Provide the [X, Y] coordinate of the cell's center where the given text is located.  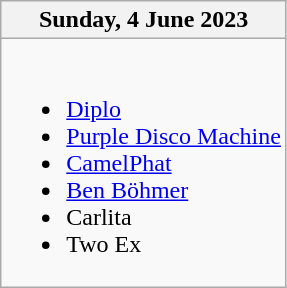
DiploPurple Disco MachineCamelPhatBen BöhmerCarlitaTwo Ex [144, 163]
Sunday, 4 June 2023 [144, 20]
